Identify which cell holds the provided text, then report its (X, Y) central coordinate. 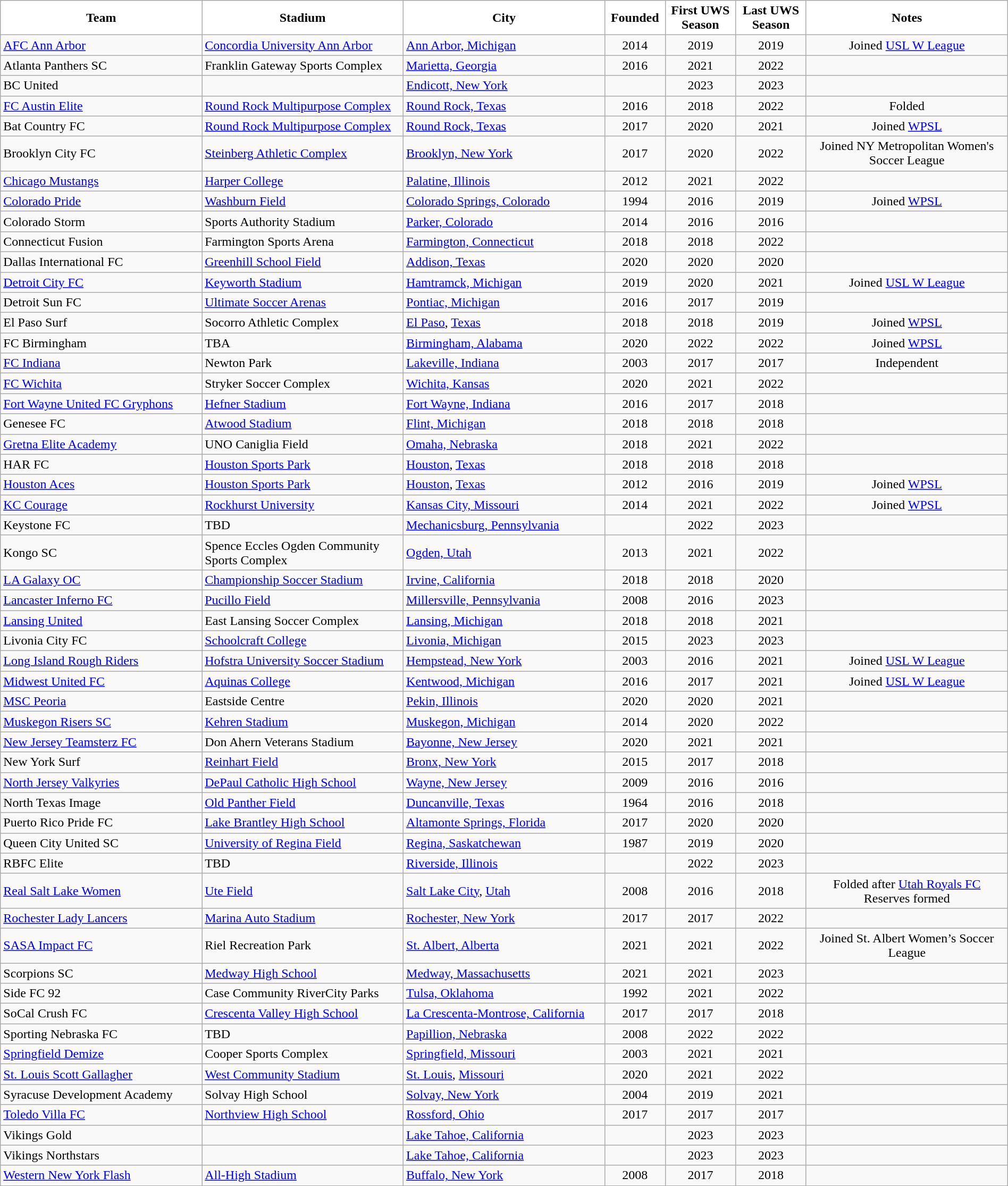
Case Community RiverCity Parks (303, 993)
Eastside Centre (303, 701)
North Jersey Valkyries (101, 782)
Atlanta Panthers SC (101, 65)
Franklin Gateway Sports Complex (303, 65)
Sports Authority Stadium (303, 221)
BC United (101, 86)
FC Indiana (101, 363)
Keystone FC (101, 525)
Championship Soccer Stadium (303, 580)
Endicott, New York (504, 86)
Mechanicsburg, Pennsylvania (504, 525)
Team (101, 18)
HAR FC (101, 464)
FC Austin Elite (101, 106)
Gretna Elite Academy (101, 444)
Lakeville, Indiana (504, 363)
Kehren Stadium (303, 722)
Ogden, Utah (504, 552)
El Paso, Texas (504, 323)
Northview High School (303, 1115)
West Community Stadium (303, 1074)
RBFC Elite (101, 863)
Detroit City FC (101, 282)
Irvine, California (504, 580)
Don Ahern Veterans Stadium (303, 742)
Queen City United SC (101, 843)
Rochester, New York (504, 918)
FC Birmingham (101, 343)
Regina, Saskatchewan (504, 843)
UNO Caniglia Field (303, 444)
Bat Country FC (101, 126)
Lancaster Inferno FC (101, 600)
Crescenta Valley High School (303, 1014)
Muskegon, Michigan (504, 722)
Kentwood, Michigan (504, 681)
Long Island Rough Riders (101, 661)
Chicago Mustangs (101, 181)
Wichita, Kansas (504, 383)
Pekin, Illinois (504, 701)
Flint, Michigan (504, 424)
Omaha, Nebraska (504, 444)
Vikings Northstars (101, 1155)
1964 (635, 803)
Tulsa, Oklahoma (504, 993)
Atwood Stadium (303, 424)
Stadium (303, 18)
Houston Aces (101, 485)
Solvay High School (303, 1095)
Medway, Massachusetts (504, 973)
Palatine, Illinois (504, 181)
Hamtramck, Michigan (504, 282)
Riel Recreation Park (303, 946)
St. Albert, Alberta (504, 946)
Ultimate Soccer Arenas (303, 303)
Hefner Stadium (303, 404)
Farmington, Connecticut (504, 241)
Bayonne, New Jersey (504, 742)
Detroit Sun FC (101, 303)
La Crescenta-Montrose, California (504, 1014)
Kansas City, Missouri (504, 505)
Notes (907, 18)
Puerto Rico Pride FC (101, 823)
Lansing, Michigan (504, 621)
Fort Wayne United FC Gryphons (101, 404)
Bronx, New York (504, 762)
Scorpions SC (101, 973)
Syracuse Development Academy (101, 1095)
Altamonte Springs, Florida (504, 823)
2004 (635, 1095)
Folded after Utah Royals FC Reserves formed (907, 890)
Solvay, New York (504, 1095)
Midwest United FC (101, 681)
Hempstead, New York (504, 661)
Rockhurst University (303, 505)
SoCal Crush FC (101, 1014)
Brooklyn, New York (504, 153)
Medway High School (303, 973)
AFC Ann Arbor (101, 45)
Rochester Lady Lancers (101, 918)
Livonia, Michigan (504, 641)
Marietta, Georgia (504, 65)
Fort Wayne, Indiana (504, 404)
Brooklyn City FC (101, 153)
University of Regina Field (303, 843)
Joined St. Albert Women’s Soccer League (907, 946)
Side FC 92 (101, 993)
Lansing United (101, 621)
DePaul Catholic High School (303, 782)
Stryker Soccer Complex (303, 383)
Schoolcraft College (303, 641)
LA Galaxy OC (101, 580)
Farmington Sports Arena (303, 241)
All-High Stadium (303, 1175)
Birmingham, Alabama (504, 343)
Colorado Storm (101, 221)
St. Louis Scott Gallagher (101, 1074)
Genesee FC (101, 424)
Folded (907, 106)
El Paso Surf (101, 323)
Greenhill School Field (303, 262)
Marina Auto Stadium (303, 918)
Spence Eccles Ogden Community Sports Complex (303, 552)
Sporting Nebraska FC (101, 1034)
Washburn Field (303, 201)
1987 (635, 843)
Real Salt Lake Women (101, 890)
1992 (635, 993)
Springfield, Missouri (504, 1054)
City (504, 18)
Millersville, Pennsylvania (504, 600)
Colorado Springs, Colorado (504, 201)
Muskegon Risers SC (101, 722)
Pontiac, Michigan (504, 303)
Cooper Sports Complex (303, 1054)
Addison, Texas (504, 262)
Riverside, Illinois (504, 863)
Dallas International FC (101, 262)
Hofstra University Soccer Stadium (303, 661)
Newton Park (303, 363)
Joined NY Metropolitan Women's Soccer League (907, 153)
TBA (303, 343)
Salt Lake City, Utah (504, 890)
Vikings Gold (101, 1135)
Ann Arbor, Michigan (504, 45)
Wayne, New Jersey (504, 782)
Aquinas College (303, 681)
FC Wichita (101, 383)
East Lansing Soccer Complex (303, 621)
Western New York Flash (101, 1175)
Toledo Villa FC (101, 1115)
1994 (635, 201)
Independent (907, 363)
Harper College (303, 181)
Duncanville, Texas (504, 803)
Livonia City FC (101, 641)
Founded (635, 18)
2009 (635, 782)
Socorro Athletic Complex (303, 323)
Concordia University Ann Arbor (303, 45)
Connecticut Fusion (101, 241)
Colorado Pride (101, 201)
First UWS Season (701, 18)
Papillion, Nebraska (504, 1034)
Ute Field (303, 890)
KC Courage (101, 505)
Rossford, Ohio (504, 1115)
St. Louis, Missouri (504, 1074)
Buffalo, New York (504, 1175)
Old Panther Field (303, 803)
Pucillo Field (303, 600)
Lake Brantley High School (303, 823)
SASA Impact FC (101, 946)
Last UWS Season (771, 18)
Parker, Colorado (504, 221)
North Texas Image (101, 803)
New York Surf (101, 762)
Steinberg Athletic Complex (303, 153)
Reinhart Field (303, 762)
Keyworth Stadium (303, 282)
2013 (635, 552)
New Jersey Teamsterz FC (101, 742)
Springfield Demize (101, 1054)
Kongo SC (101, 552)
MSC Peoria (101, 701)
